Find where the given text appears and provide that cell's center as [X, Y] coordinate. 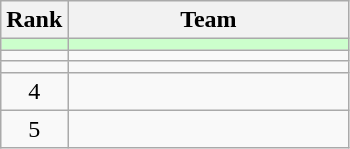
Team [208, 20]
Rank [34, 20]
5 [34, 129]
4 [34, 91]
